For the text-containing cell, return its midpoint in (x, y) coordinate format. 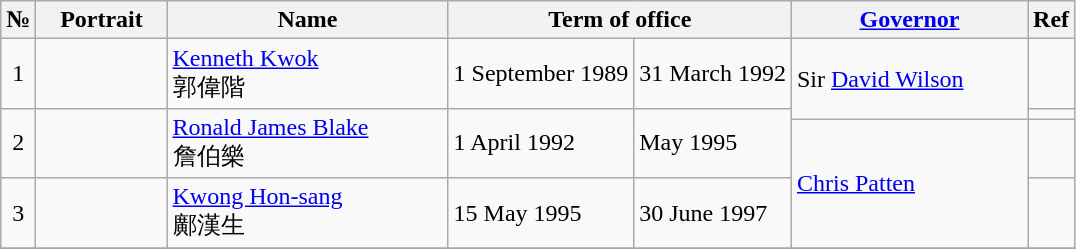
Ronald James Blake詹伯樂 (308, 143)
1 April 1992 (541, 143)
Sir David Wilson (909, 80)
30 June 1997 (713, 213)
Governor (909, 20)
Ref (1052, 20)
1 (18, 74)
Name (308, 20)
31 March 1992 (713, 74)
№ (18, 20)
Term of office (620, 20)
Kenneth Kwok郭偉階 (308, 74)
Chris Patten (909, 183)
2 (18, 143)
15 May 1995 (541, 213)
1 September 1989 (541, 74)
3 (18, 213)
May 1995 (713, 143)
Kwong Hon-sang鄺漢生 (308, 213)
Portrait (102, 20)
